Return [X, Y] of the center of cell containing provided text 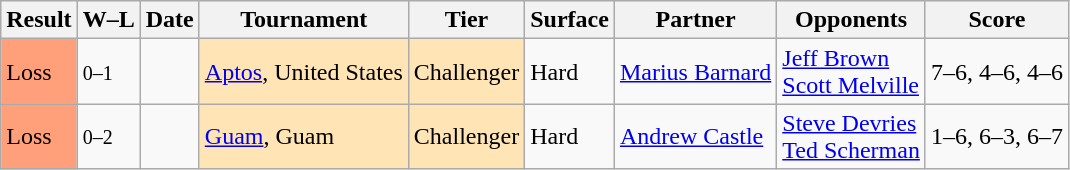
Opponents [852, 20]
Marius Barnard [695, 72]
7–6, 4–6, 4–6 [996, 72]
0–2 [108, 136]
W–L [108, 20]
Tournament [304, 20]
Aptos, United States [304, 72]
Score [996, 20]
Tier [466, 20]
0–1 [108, 72]
Partner [695, 20]
Andrew Castle [695, 136]
Date [170, 20]
1–6, 6–3, 6–7 [996, 136]
Surface [570, 20]
Steve Devries Ted Scherman [852, 136]
Jeff Brown Scott Melville [852, 72]
Result [39, 20]
Guam, Guam [304, 136]
